Provide the (X, Y) coordinate of the cell's center where the given text is located.  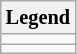
Legend (38, 17)
